Extract the (X, Y) coordinate from the center of the cell holding the provided text.  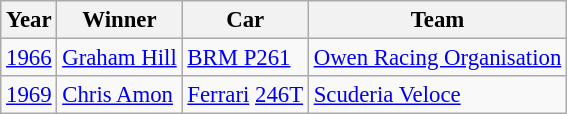
Owen Racing Organisation (437, 58)
1966 (29, 58)
1969 (29, 95)
Team (437, 20)
Ferrari 246T (245, 95)
BRM P261 (245, 58)
Scuderia Veloce (437, 95)
Year (29, 20)
Winner (120, 20)
Graham Hill (120, 58)
Car (245, 20)
Chris Amon (120, 95)
